Identify which cell holds the provided text, then report its (X, Y) central coordinate. 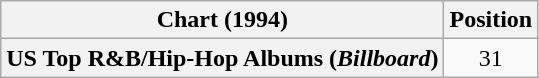
US Top R&B/Hip-Hop Albums (Billboard) (222, 58)
Chart (1994) (222, 20)
31 (491, 58)
Position (491, 20)
